Determine the (x, y) coordinate at the center of the cell enclosing the given text.  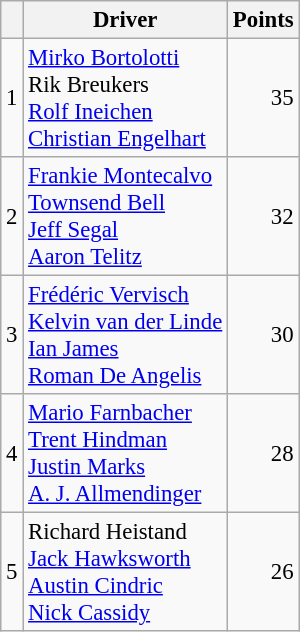
30 (264, 336)
4 (12, 454)
3 (12, 336)
28 (264, 454)
1 (12, 98)
Frédéric Vervisch Kelvin van der Linde Ian James Roman De Angelis (126, 336)
Richard Heistand Jack Hawksworth Austin Cindric Nick Cassidy (126, 572)
Frankie Montecalvo Townsend Bell Jeff Segal Aaron Telitz (126, 216)
Mario Farnbacher Trent Hindman Justin Marks A. J. Allmendinger (126, 454)
Mirko Bortolotti Rik Breukers Rolf Ineichen Christian Engelhart (126, 98)
5 (12, 572)
32 (264, 216)
26 (264, 572)
Driver (126, 20)
Points (264, 20)
35 (264, 98)
2 (12, 216)
